Return the (x, y) coordinate for the center point of the cell that contains the specified text.  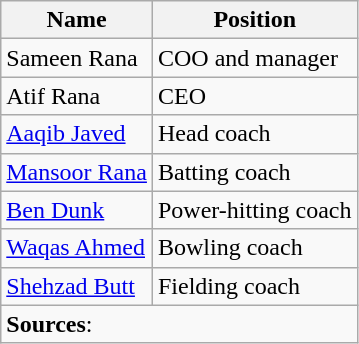
Shehzad Butt (77, 286)
Aaqib Javed (77, 134)
Power-hitting coach (254, 210)
Sources: (179, 324)
Ben Dunk (77, 210)
Position (254, 20)
COO and manager (254, 58)
Sameen Rana (77, 58)
Mansoor Rana (77, 172)
Atif Rana (77, 96)
Waqas Ahmed (77, 248)
Batting coach (254, 172)
Fielding coach (254, 286)
Name (77, 20)
CEO (254, 96)
Head coach (254, 134)
Bowling coach (254, 248)
